Detect which cell encompasses the target text, then output its (X, Y) center coordinate. 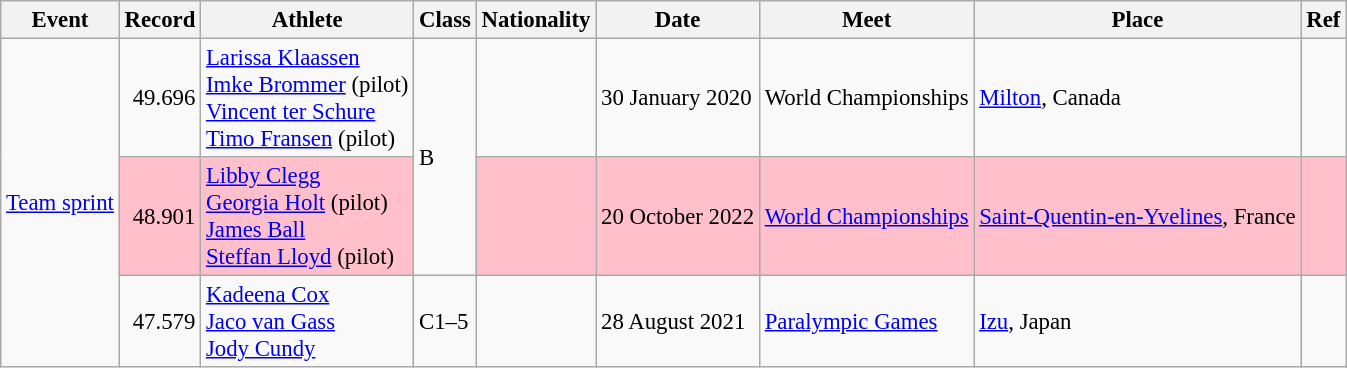
48.901 (160, 216)
28 August 2021 (678, 322)
Athlete (308, 20)
Date (678, 20)
Meet (866, 20)
Place (1138, 20)
Larissa KlaassenImke Brommer (pilot)Vincent ter SchureTimo Fransen (pilot) (308, 98)
Class (446, 20)
30 January 2020 (678, 98)
Izu, Japan (1138, 322)
Saint-Quentin-en-Yvelines, France (1138, 216)
49.696 (160, 98)
Ref (1324, 20)
Event (60, 20)
Record (160, 20)
B (446, 158)
C1–5 (446, 322)
20 October 2022 (678, 216)
47.579 (160, 322)
Kadeena CoxJaco van GassJody Cundy (308, 322)
Team sprint (60, 204)
Milton, Canada (1138, 98)
Libby CleggGeorgia Holt (pilot)James BallSteffan Lloyd (pilot) (308, 216)
Paralympic Games (866, 322)
Nationality (536, 20)
